Return [X, Y] of the center of cell containing provided text 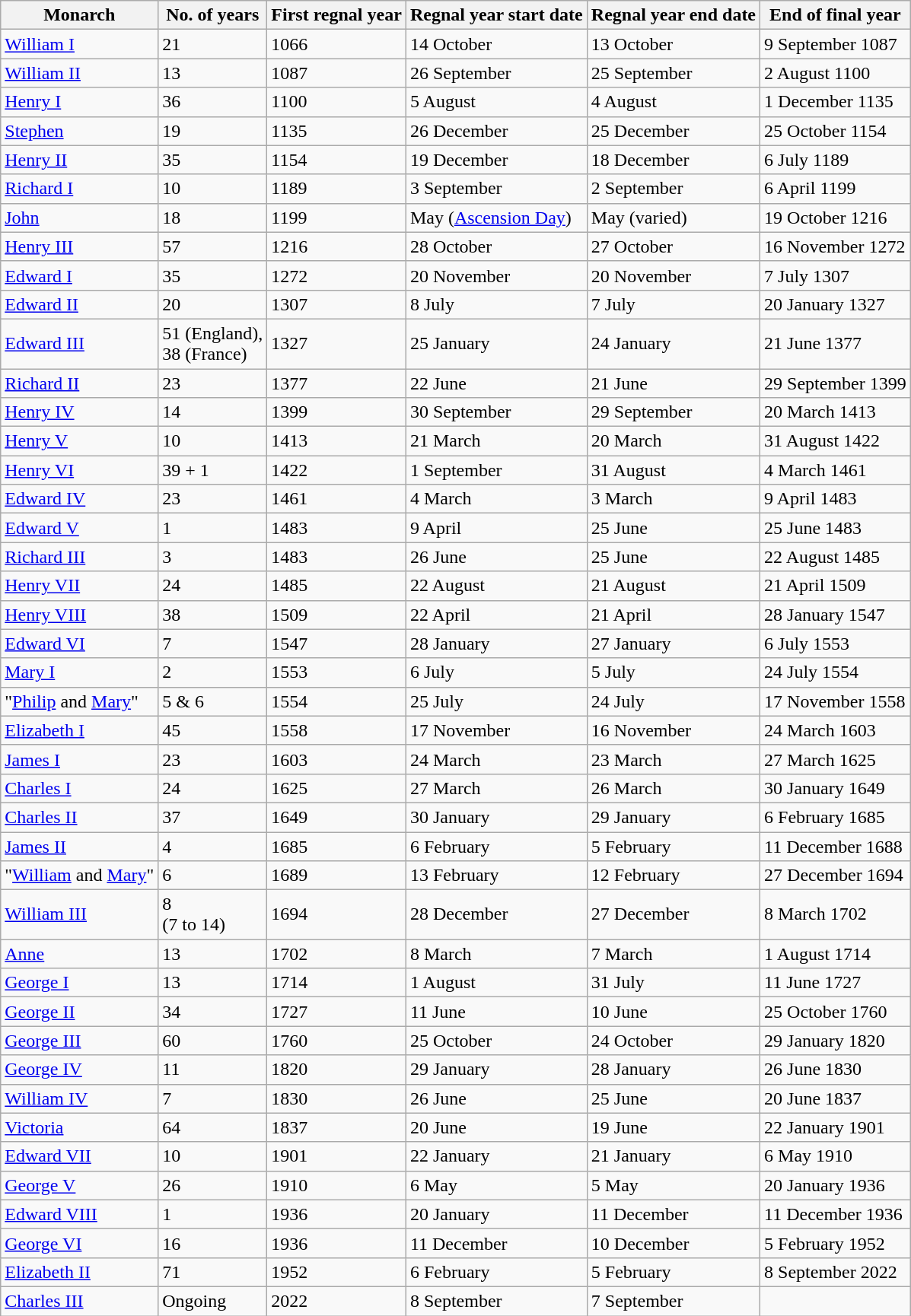
1649 [336, 817]
25 October [496, 1041]
20 June 1837 [836, 1098]
30 January [496, 817]
6 [213, 876]
21 April [673, 615]
Elizabeth II [79, 1272]
8 March [496, 954]
1820 [336, 1070]
11 December 1688 [836, 847]
1272 [336, 275]
7 July 1307 [836, 275]
Edward V [79, 528]
Charles II [79, 817]
James II [79, 847]
9 April 1483 [836, 499]
24 October [673, 1041]
4 March [496, 499]
26 June 1830 [836, 1070]
6 July 1553 [836, 644]
6 February 1685 [836, 817]
7 March [673, 954]
1 August [496, 983]
Henry I [79, 102]
William I [79, 44]
5 & 6 [213, 701]
38 [213, 615]
John [79, 218]
William III [79, 914]
Regnal year end date [673, 15]
1413 [336, 441]
6 July 1189 [836, 160]
1066 [336, 44]
1554 [336, 701]
Monarch [79, 15]
7 July [673, 304]
Edward I [79, 275]
1100 [336, 102]
11 June [496, 1012]
31 July [673, 983]
William IV [79, 1098]
1714 [336, 983]
Henry V [79, 441]
19 June [673, 1127]
22 August [496, 586]
37 [213, 817]
26 September [496, 73]
Edward IV [79, 499]
16 November [673, 730]
1901 [336, 1156]
1399 [336, 412]
Elizabeth I [79, 730]
60 [213, 1041]
19 December [496, 160]
1509 [336, 615]
6 May [496, 1185]
Edward VI [79, 644]
Edward VII [79, 1156]
28 October [496, 246]
1135 [336, 131]
7 September [673, 1301]
George VI [79, 1243]
1377 [336, 383]
3 September [496, 189]
1553 [336, 672]
Victoria [79, 1127]
71 [213, 1272]
28 December [496, 914]
25 January [496, 344]
9 September 1087 [836, 44]
36 [213, 102]
27 October [673, 246]
22 April [496, 615]
30 September [496, 412]
17 November 1558 [836, 701]
28 January 1547 [836, 615]
8 March 1702 [836, 914]
6 May 1910 [836, 1156]
24 March 1603 [836, 730]
1837 [336, 1127]
27 March 1625 [836, 759]
1154 [336, 160]
24 January [673, 344]
21 August [673, 586]
1216 [336, 246]
21 June 1377 [836, 344]
20 June [496, 1127]
1694 [336, 914]
17 November [496, 730]
2 [213, 672]
6 April 1199 [836, 189]
5 February 1952 [836, 1243]
26 December [496, 131]
25 July [496, 701]
23 March [673, 759]
1199 [336, 218]
20 January 1936 [836, 1185]
James I [79, 759]
14 October [496, 44]
14 [213, 412]
1952 [336, 1272]
8 (7 to 14) [213, 914]
2022 [336, 1301]
1 December 1135 [836, 102]
Henry VI [79, 470]
1087 [336, 73]
"Philip and Mary" [79, 701]
20 March 1413 [836, 412]
2 August 1100 [836, 73]
1558 [336, 730]
Henry III [79, 246]
25 December [673, 131]
10 June [673, 1012]
25 October 1154 [836, 131]
21 March [496, 441]
1461 [336, 499]
William II [79, 73]
27 December [673, 914]
51 (England), 38 (France) [213, 344]
22 August 1485 [836, 557]
20 March [673, 441]
Regnal year start date [496, 15]
19 [213, 131]
Edward VIII [79, 1214]
Mary I [79, 672]
End of final year [836, 15]
26 March [673, 788]
Richard III [79, 557]
6 July [496, 672]
Ongoing [213, 1301]
4 August [673, 102]
1727 [336, 1012]
8 September [496, 1301]
31 August 1422 [836, 441]
1422 [336, 470]
11 [213, 1070]
64 [213, 1127]
1485 [336, 586]
George III [79, 1041]
Henry II [79, 160]
5 May [673, 1185]
1189 [336, 189]
21 January [673, 1156]
1327 [336, 344]
24 July [673, 701]
11 June 1727 [836, 983]
George II [79, 1012]
24 July 1554 [836, 672]
Richard I [79, 189]
George I [79, 983]
5 July [673, 672]
George IV [79, 1070]
Charles III [79, 1301]
31 August [673, 470]
Edward II [79, 304]
3 [213, 557]
26 [213, 1185]
20 January 1327 [836, 304]
May (Ascension Day) [496, 218]
22 June [496, 383]
First regnal year [336, 15]
4 March 1461 [836, 470]
8 September 2022 [836, 1272]
Stephen [79, 131]
21 [213, 44]
1547 [336, 644]
1760 [336, 1041]
2 September [673, 189]
1 August 1714 [836, 954]
18 December [673, 160]
22 January [496, 1156]
Anne [79, 954]
20 January [496, 1214]
1685 [336, 847]
3 March [673, 499]
13 October [673, 44]
1 September [496, 470]
22 January 1901 [836, 1127]
13 February [496, 876]
25 September [673, 73]
8 July [496, 304]
21 June [673, 383]
12 February [673, 876]
27 December 1694 [836, 876]
Henry VIII [79, 615]
Edward III [79, 344]
24 March [496, 759]
No. of years [213, 15]
Henry IV [79, 412]
39 + 1 [213, 470]
1603 [336, 759]
27 January [673, 644]
19 October 1216 [836, 218]
1910 [336, 1185]
30 January 1649 [836, 788]
Henry VII [79, 586]
20 [213, 304]
1307 [336, 304]
16 [213, 1243]
"William and Mary" [79, 876]
25 October 1760 [836, 1012]
Richard II [79, 383]
29 January 1820 [836, 1041]
May (varied) [673, 218]
11 December 1936 [836, 1214]
1625 [336, 788]
4 [213, 847]
16 November 1272 [836, 246]
1689 [336, 876]
25 June 1483 [836, 528]
45 [213, 730]
29 September 1399 [836, 383]
1702 [336, 954]
27 March [496, 788]
10 December [673, 1243]
34 [213, 1012]
18 [213, 218]
5 August [496, 102]
29 September [673, 412]
Charles I [79, 788]
21 April 1509 [836, 586]
57 [213, 246]
George V [79, 1185]
1830 [336, 1098]
9 April [496, 528]
